Scan for the cell matching the given text and deliver its (X, Y) coordinate at center. 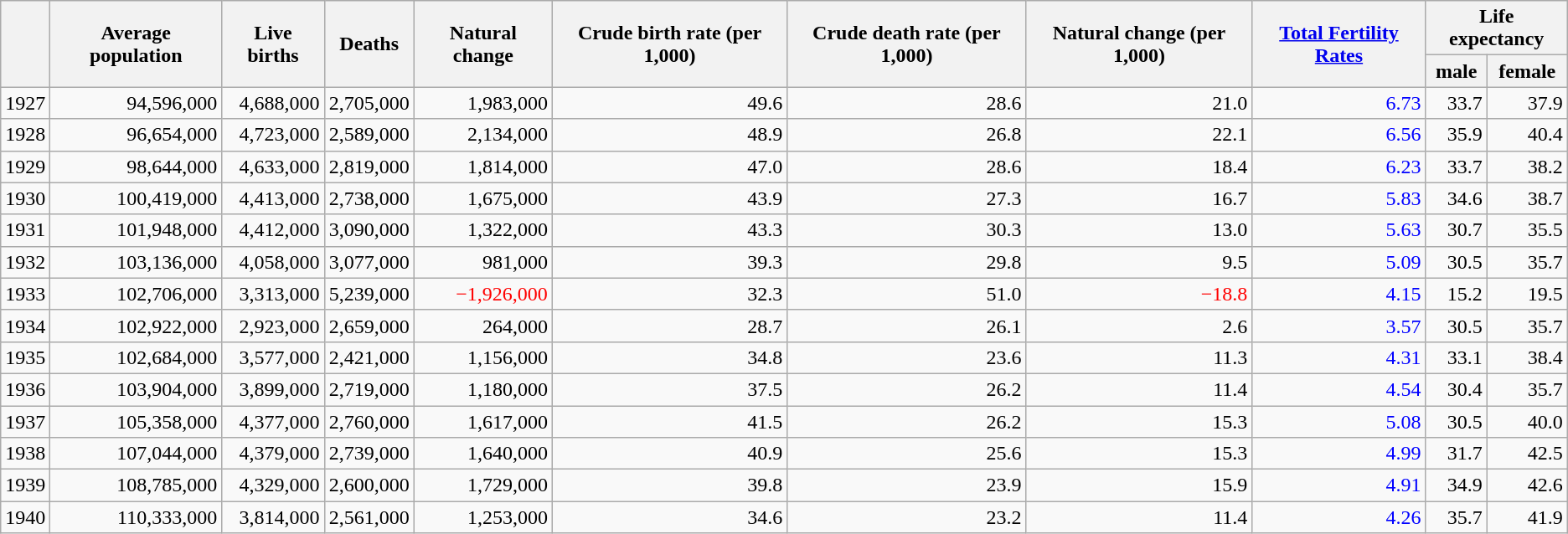
3,077,000 (369, 262)
Natural change (per 1,000) (1139, 44)
1,983,000 (482, 103)
30.4 (1456, 389)
100,419,000 (136, 198)
5.83 (1338, 198)
1,617,000 (482, 421)
40.9 (669, 454)
264,000 (482, 326)
42.5 (1527, 454)
1940 (25, 517)
38.2 (1527, 167)
1,180,000 (482, 389)
26.1 (906, 326)
1929 (25, 167)
1931 (25, 230)
108,785,000 (136, 485)
23.2 (906, 517)
11.3 (1139, 357)
Live births (273, 44)
16.7 (1139, 198)
5.63 (1338, 230)
1,322,000 (482, 230)
35.5 (1527, 230)
33.1 (1456, 357)
38.4 (1527, 357)
Natural change (482, 44)
1,814,000 (482, 167)
2,819,000 (369, 167)
5.09 (1338, 262)
Crude death rate (per 1,000) (906, 44)
3,899,000 (273, 389)
4.91 (1338, 485)
110,333,000 (136, 517)
34.9 (1456, 485)
2,705,000 (369, 103)
1927 (25, 103)
Total Fertility Rates (1338, 44)
101,948,000 (136, 230)
1933 (25, 294)
26.8 (906, 135)
51.0 (906, 294)
102,922,000 (136, 326)
30.7 (1456, 230)
43.3 (669, 230)
3,814,000 (273, 517)
27.3 (906, 198)
96,654,000 (136, 135)
23.6 (906, 357)
6.73 (1338, 103)
−1,926,000 (482, 294)
Life expectancy (1496, 28)
2,738,000 (369, 198)
1928 (25, 135)
1,675,000 (482, 198)
3,577,000 (273, 357)
1,640,000 (482, 454)
1935 (25, 357)
4,377,000 (273, 421)
15.2 (1456, 294)
4.99 (1338, 454)
2,760,000 (369, 421)
3.57 (1338, 326)
6.23 (1338, 167)
9.5 (1139, 262)
4,688,000 (273, 103)
47.0 (669, 167)
18.4 (1139, 167)
35.9 (1456, 135)
1932 (25, 262)
37.9 (1527, 103)
3,313,000 (273, 294)
1937 (25, 421)
49.6 (669, 103)
48.9 (669, 135)
5.08 (1338, 421)
94,596,000 (136, 103)
25.6 (906, 454)
43.9 (669, 198)
32.3 (669, 294)
1930 (25, 198)
2,600,000 (369, 485)
Deaths (369, 44)
28.7 (669, 326)
4,329,000 (273, 485)
2,739,000 (369, 454)
female (1527, 71)
30.3 (906, 230)
41.5 (669, 421)
4,413,000 (273, 198)
2,561,000 (369, 517)
4,412,000 (273, 230)
103,136,000 (136, 262)
−18.8 (1139, 294)
Crude birth rate (per 1,000) (669, 44)
1939 (25, 485)
981,000 (482, 262)
3,090,000 (369, 230)
4.31 (1338, 357)
38.7 (1527, 198)
2,659,000 (369, 326)
98,644,000 (136, 167)
39.8 (669, 485)
40.0 (1527, 421)
40.4 (1527, 135)
1938 (25, 454)
4.26 (1338, 517)
2,719,000 (369, 389)
37.5 (669, 389)
39.3 (669, 262)
21.0 (1139, 103)
31.7 (1456, 454)
102,684,000 (136, 357)
13.0 (1139, 230)
4,723,000 (273, 135)
29.8 (906, 262)
2,589,000 (369, 135)
2,134,000 (482, 135)
34.8 (669, 357)
2,421,000 (369, 357)
4,058,000 (273, 262)
male (1456, 71)
1,253,000 (482, 517)
102,706,000 (136, 294)
105,358,000 (136, 421)
19.5 (1527, 294)
1,729,000 (482, 485)
2.6 (1139, 326)
41.9 (1527, 517)
15.9 (1139, 485)
Average population (136, 44)
1934 (25, 326)
5,239,000 (369, 294)
42.6 (1527, 485)
23.9 (906, 485)
2,923,000 (273, 326)
4,379,000 (273, 454)
6.56 (1338, 135)
4,633,000 (273, 167)
103,904,000 (136, 389)
1,156,000 (482, 357)
22.1 (1139, 135)
4.54 (1338, 389)
107,044,000 (136, 454)
1936 (25, 389)
4.15 (1338, 294)
